Output the (X, Y) coordinate of the center of the cell containing the given text.  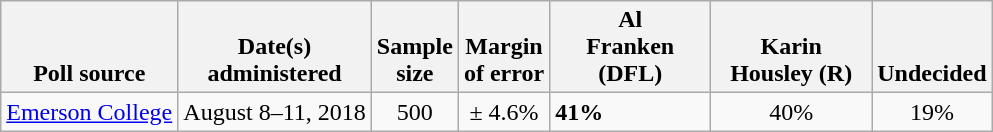
Marginof error (504, 47)
AlFranken (DFL) (630, 47)
Date(s)administered (275, 47)
KarinHousley (R) (792, 47)
40% (792, 112)
19% (932, 112)
± 4.6% (504, 112)
August 8–11, 2018 (275, 112)
Emerson College (90, 112)
Poll source (90, 47)
Samplesize (414, 47)
500 (414, 112)
41% (630, 112)
Undecided (932, 47)
